Output the [X, Y] coordinate of the center of the cell containing the given text.  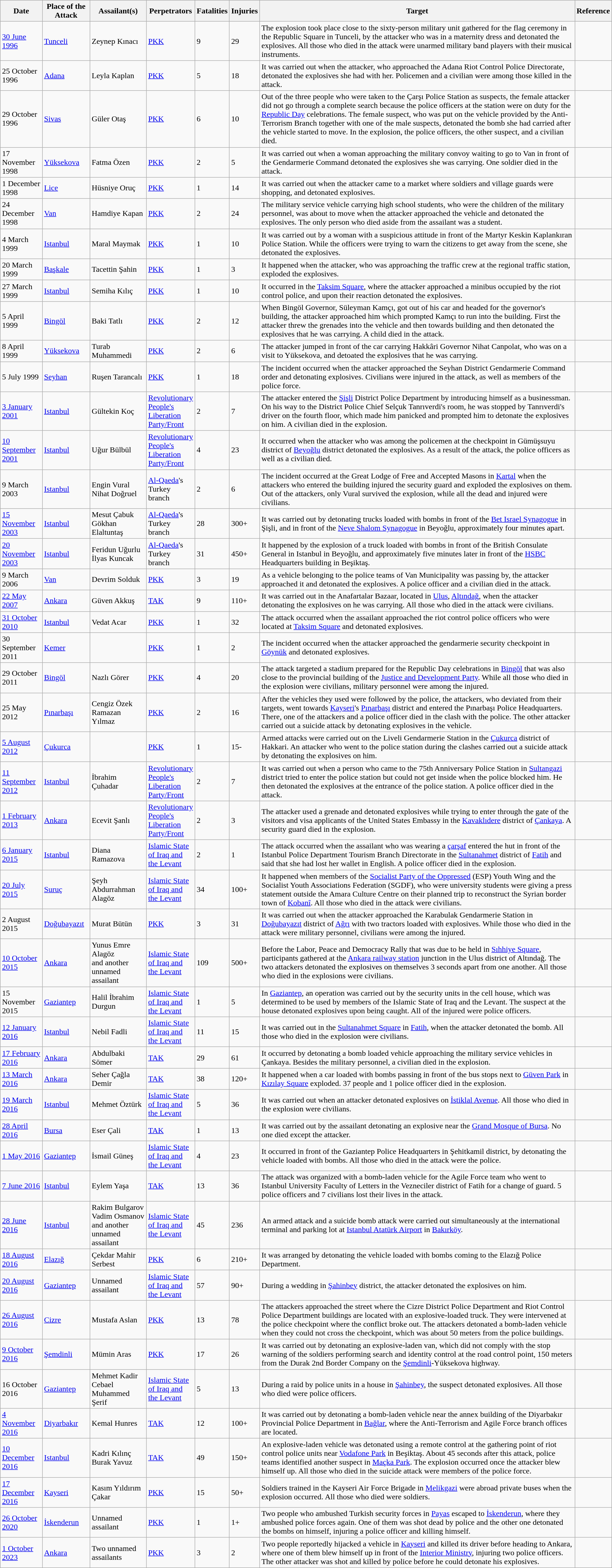
Seyhan [66, 377]
Eser Çali [118, 1130]
20 November 2003 [21, 554]
150+ [245, 1458]
Two unnamed assailants [118, 1553]
Kemer [66, 648]
Adana [66, 76]
Şemdinli [66, 1354]
The incident occurred when the attacker approached the gendarmerie security checkpoint in Göynük and detonated explosives. [417, 648]
Şeyh Abdurrahman Alagöz [118, 890]
İbrahim Çuhadar [118, 781]
Baki Tatlı [118, 321]
20 August 2016 [21, 1285]
Fatalities [212, 11]
Güven Akkuş [118, 601]
It was carried out when an attacker detonated explosives on İstiklal Avenue. All those who died in the explosion were civilians. [417, 1105]
Suruç [66, 890]
Seher Çağla Demir [118, 1079]
6 January 2015 [21, 855]
Abdulbaki Sömer [118, 1058]
Turab Muhammedi [118, 351]
4 November 2016 [21, 1423]
31 October 2010 [21, 622]
Çekdar Mahir Serbest [118, 1259]
Kasım Yıldırım Çakar [118, 1492]
Cengiz ÖzekRamazan Yılmaz [118, 712]
26 [245, 1354]
24 [245, 214]
Elazığ [66, 1259]
1 February 2013 [21, 820]
16 October 2016 [21, 1389]
1 December 1998 [21, 188]
Murat Bütün [118, 924]
15 November 2015 [21, 1002]
Reference [593, 11]
32 [245, 622]
Hüsniye Oruç [118, 188]
25 May 2012 [21, 712]
Sivas [66, 119]
30 September 2011 [21, 648]
Vedat Acar [118, 622]
17 November 1998 [21, 162]
Halil İbrahim Durgun [118, 1002]
5 July 1999 [21, 377]
Mustafa Aslan [118, 1319]
28 [212, 524]
Mehmet Kadir CebaelMuhammed Şerif [118, 1389]
During a wedding in Şahinbey district, the attacker detonated the explosives on him. [417, 1285]
26 October 2020 [21, 1523]
24 December 1998 [21, 214]
29 October 1996 [21, 119]
Çukurca [66, 747]
57 [212, 1285]
Mesut ÇabukGökhan Elaltuntaş [118, 524]
Leyla Kaplan [118, 76]
Güler Otaş [118, 119]
1+ [245, 1523]
Cizre [66, 1319]
45 [212, 1225]
9 October 2016 [21, 1354]
20 March 1999 [21, 270]
Nazlı Görer [118, 678]
11 [212, 1032]
19 [245, 580]
During a raid by police units in a house in Şahinbey, the suspect detonated explosives. All those who died were police officers. [417, 1389]
29 October 2011 [21, 678]
15 November 2003 [21, 524]
Yunus Emre Alagözand another unnamed assailant [118, 963]
26 August 2016 [21, 1319]
Pınarbaşı [66, 712]
236 [245, 1225]
17 February 2016 [21, 1058]
15- [245, 747]
8 April 1999 [21, 351]
300+ [245, 524]
Bursa [66, 1130]
Maral Maymak [118, 244]
10 September 2001 [21, 450]
50+ [245, 1492]
9 March 2006 [21, 580]
Nebil Fadli [118, 1032]
Feridun Uğurluİlyas Kuncak [118, 554]
49 [212, 1458]
2 August 2015 [21, 924]
It was carried out by the assailant detonating an explosive near the Grand Mosque of Bursa. No one died except the attacker. [417, 1130]
19 March 2016 [21, 1105]
90+ [245, 1285]
120+ [245, 1079]
61 [245, 1058]
Target [417, 11]
It was carried out in the Sultanahmet Square in Fatih, when the attacker detonated the bomb. All those who died in the explosion were civilians. [417, 1032]
17 [212, 1354]
1 May 2016 [21, 1156]
14 [245, 188]
It was arranged by detonating the vehicle loaded with bombs coming to the Elazığ Police Department. [417, 1259]
It was carried out when the attacker came to a market where soldiers and village guards were shopping, and detonated explosives. [417, 188]
210+ [245, 1259]
Injuries [245, 11]
12 January 2016 [21, 1032]
109 [212, 963]
Diyarbakır [66, 1423]
Devrim Solduk [118, 580]
Ruşen Tarancalı [118, 377]
25 October 1996 [21, 76]
17 December 2016 [21, 1492]
Uğur Bülbül [118, 450]
Hamdiye Kapan [118, 214]
İsmail Güneş [118, 1156]
Semiha Kılıç [118, 290]
3 January 2001 [21, 411]
Ecevit Şanlı [118, 820]
Doğubayazıt [66, 924]
Tacettin Şahin [118, 270]
10 December 2016 [21, 1458]
110+ [245, 601]
Diana Ramazova [118, 855]
16 [245, 712]
Zeynep Kınacı [118, 41]
Mümin Aras [118, 1354]
5 April 1999 [21, 321]
Kadri KılınçBurak Yavuz [118, 1458]
20 [245, 678]
11 September 2012 [21, 781]
20 July 2015 [21, 890]
4 March 1999 [21, 244]
1 October 2023 [21, 1553]
78 [245, 1319]
500+ [245, 963]
13 March 2016 [21, 1079]
5 August 2012 [21, 747]
Mehmet Öztürk [118, 1105]
22 May 2007 [21, 601]
The attack occurred when the assailant approached the riot control police officers who were located at Taksim Square and detonated explosives. [417, 622]
34 [212, 890]
10 October 2015 [21, 963]
Başkale [66, 270]
Perpetrators [171, 11]
38 [212, 1079]
Rakim BulgarovVadim Osmanovand another unnamed assailant [118, 1225]
Tunceli [66, 41]
Eylem Yaşa [118, 1186]
18 August 2016 [21, 1259]
Assailant(s) [118, 11]
30 June 1996 [21, 41]
28 June 2016 [21, 1225]
Lice [66, 188]
Place of the Attack [66, 11]
Fatma Özen [118, 162]
Gültekin Koç [118, 411]
İskenderun [66, 1523]
Engin VuralNihat Doğruel [118, 489]
27 March 1999 [21, 290]
Kemal Hunres [118, 1423]
7 June 2016 [21, 1186]
It happened when the attacker, who was approaching the traffic crew at the regional traffic station, exploded the explosives. [417, 270]
9 March 2003 [21, 489]
450+ [245, 554]
Date [21, 11]
28 April 2016 [21, 1130]
Kayseri [66, 1492]
